Pinpoint the cell where the given text exists, returning its (X, Y) midpoint coordinate. 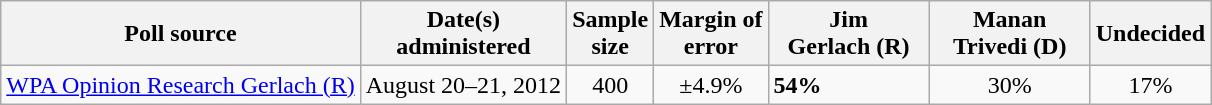
MananTrivedi (D) (1010, 34)
±4.9% (711, 85)
17% (1150, 85)
August 20–21, 2012 (463, 85)
400 (610, 85)
Samplesize (610, 34)
JimGerlach (R) (848, 34)
Poll source (180, 34)
WPA Opinion Research Gerlach (R) (180, 85)
Margin of error (711, 34)
Date(s)administered (463, 34)
30% (1010, 85)
54% (848, 85)
Undecided (1150, 34)
